Pinpoint the cell where the given text exists, returning its (X, Y) midpoint coordinate. 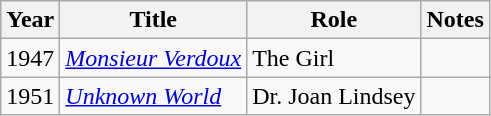
Dr. Joan Lindsey (334, 96)
Monsieur Verdoux (154, 58)
Title (154, 20)
Notes (455, 20)
The Girl (334, 58)
Year (30, 20)
1947 (30, 58)
Role (334, 20)
1951 (30, 96)
Unknown World (154, 96)
